Determine the (X, Y) coordinate at the center of the cell enclosing the given text.  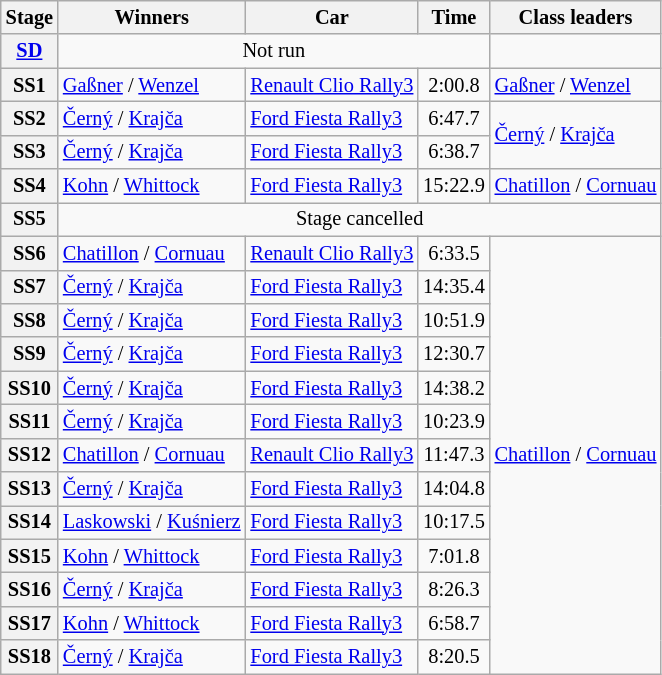
6:33.5 (454, 253)
2:00.8 (454, 85)
10:23.9 (454, 421)
SS6 (30, 253)
SD (30, 51)
Class leaders (576, 17)
6:58.7 (454, 623)
SS1 (30, 85)
12:30.7 (454, 354)
8:20.5 (454, 657)
SS2 (30, 118)
14:38.2 (454, 388)
6:47.7 (454, 118)
Winners (152, 17)
Time (454, 17)
8:26.3 (454, 589)
SS10 (30, 388)
SS8 (30, 320)
SS15 (30, 556)
Laskowski / Kuśnierz (152, 522)
SS17 (30, 623)
SS13 (30, 489)
7:01.8 (454, 556)
SS18 (30, 657)
14:35.4 (454, 287)
10:51.9 (454, 320)
SS16 (30, 589)
SS11 (30, 421)
Stage (30, 17)
Car (332, 17)
10:17.5 (454, 522)
SS12 (30, 455)
SS7 (30, 287)
SS5 (30, 219)
15:22.9 (454, 186)
Not run (274, 51)
11:47.3 (454, 455)
14:04.8 (454, 489)
SS4 (30, 186)
Stage cancelled (360, 219)
SS9 (30, 354)
6:38.7 (454, 152)
SS14 (30, 522)
SS3 (30, 152)
